From the cell containing the given text, extract its center point as [X, Y] coordinate. 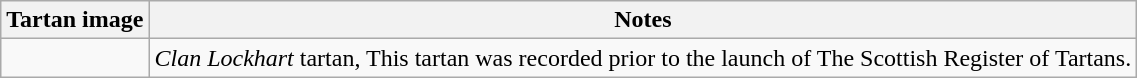
Tartan image [75, 20]
Clan Lockhart tartan, This tartan was recorded prior to the launch of The Scottish Register of Tartans. [643, 58]
Notes [643, 20]
